Capture the cell that displays the provided text and extract its (X, Y) central coordinate. 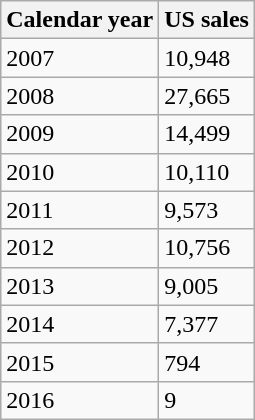
2015 (80, 362)
2016 (80, 400)
794 (207, 362)
2011 (80, 210)
2014 (80, 324)
27,665 (207, 96)
2009 (80, 134)
10,948 (207, 58)
10,110 (207, 172)
2007 (80, 58)
9,005 (207, 286)
10,756 (207, 248)
2012 (80, 248)
2010 (80, 172)
2008 (80, 96)
Calendar year (80, 20)
9 (207, 400)
2013 (80, 286)
7,377 (207, 324)
US sales (207, 20)
9,573 (207, 210)
14,499 (207, 134)
